Pinpoint the cell where the given text exists, returning its (X, Y) midpoint coordinate. 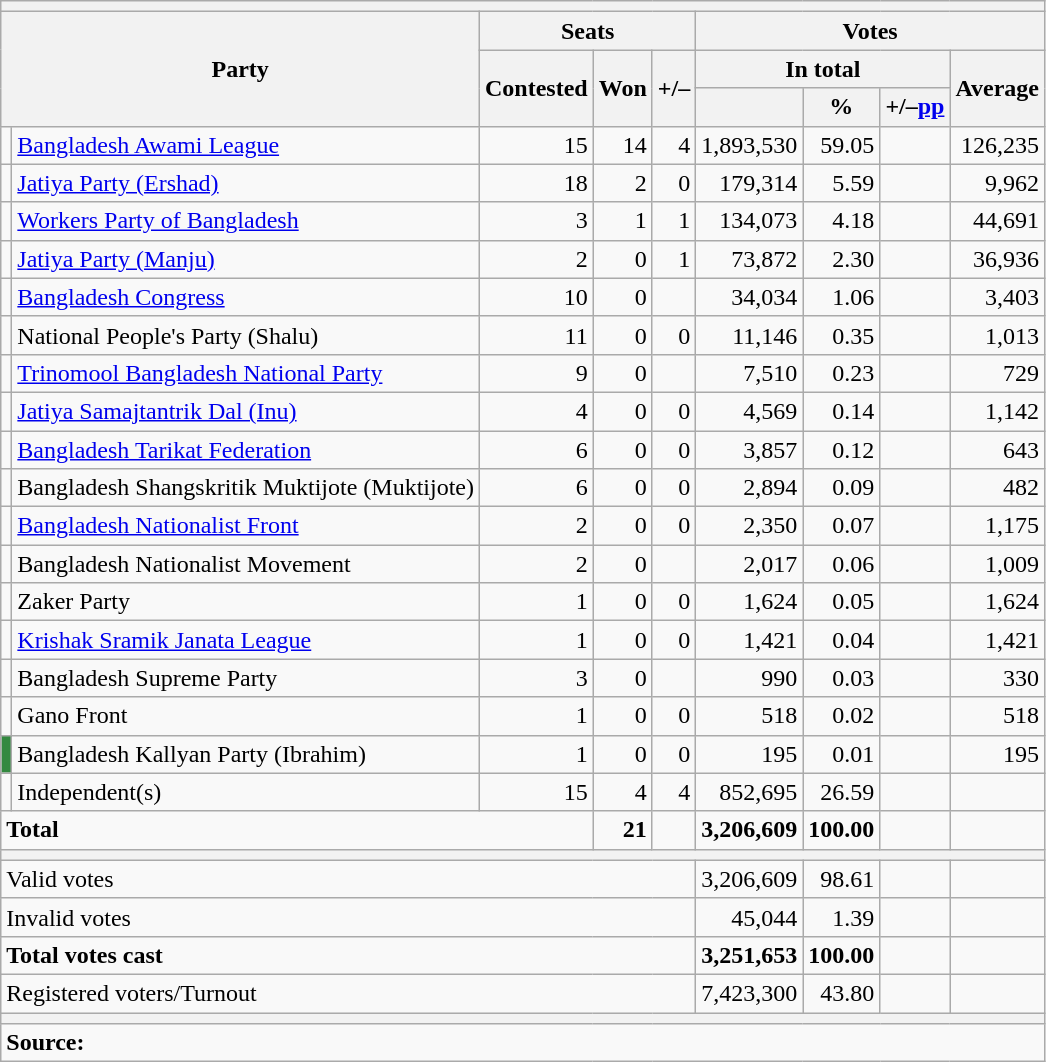
5.59 (842, 183)
Jatiya Samajtantrik Dal (Inu) (246, 411)
Bangladesh Nationalist Front (246, 526)
36,936 (998, 259)
Party (240, 69)
% (842, 107)
Total (297, 830)
Jatiya Party (Manju) (246, 259)
26.59 (842, 792)
43.80 (842, 993)
Source: (523, 1043)
643 (998, 449)
Bangladesh Awami League (246, 145)
11,146 (750, 335)
2,350 (750, 526)
11 (537, 335)
0.12 (842, 449)
729 (998, 373)
+/–pp (915, 107)
2,017 (750, 564)
3,403 (998, 297)
0.07 (842, 526)
45,044 (750, 917)
Contested (537, 88)
852,695 (750, 792)
18 (537, 183)
Zaker Party (246, 602)
59.05 (842, 145)
3,251,653 (750, 955)
Bangladesh Supreme Party (246, 678)
National People's Party (Shalu) (246, 335)
73,872 (750, 259)
Gano Front (246, 716)
1,175 (998, 526)
Bangladesh Shangskritik Muktijote (Muktijote) (246, 488)
34,034 (750, 297)
7,423,300 (750, 993)
Invalid votes (348, 917)
9 (537, 373)
0.35 (842, 335)
Bangladesh Kallyan Party (Ibrahim) (246, 754)
44,691 (998, 221)
10 (537, 297)
1,009 (998, 564)
Bangladesh Congress (246, 297)
Registered voters/Turnout (348, 993)
Seats (588, 31)
0.01 (842, 754)
134,073 (750, 221)
Krishak Sramik Janata League (246, 640)
In total (823, 69)
7,510 (750, 373)
+/– (674, 88)
1,893,530 (750, 145)
Won (622, 88)
14 (622, 145)
0.06 (842, 564)
4.18 (842, 221)
1.06 (842, 297)
Jatiya Party (Ershad) (246, 183)
482 (998, 488)
4,569 (750, 411)
9,962 (998, 183)
2,894 (750, 488)
0.04 (842, 640)
0.03 (842, 678)
126,235 (998, 145)
0.05 (842, 602)
Valid votes (348, 879)
0.23 (842, 373)
330 (998, 678)
Independent(s) (246, 792)
Votes (870, 31)
Trinomool Bangladesh National Party (246, 373)
3,857 (750, 449)
21 (622, 830)
990 (750, 678)
1.39 (842, 917)
Workers Party of Bangladesh (246, 221)
0.14 (842, 411)
0.02 (842, 716)
0.09 (842, 488)
Total votes cast (348, 955)
2.30 (842, 259)
Bangladesh Tarikat Federation (246, 449)
1,013 (998, 335)
Bangladesh Nationalist Movement (246, 564)
Average (998, 88)
1,142 (998, 411)
98.61 (842, 879)
179,314 (750, 183)
